Detect which cell encompasses the target text, then output its (X, Y) center coordinate. 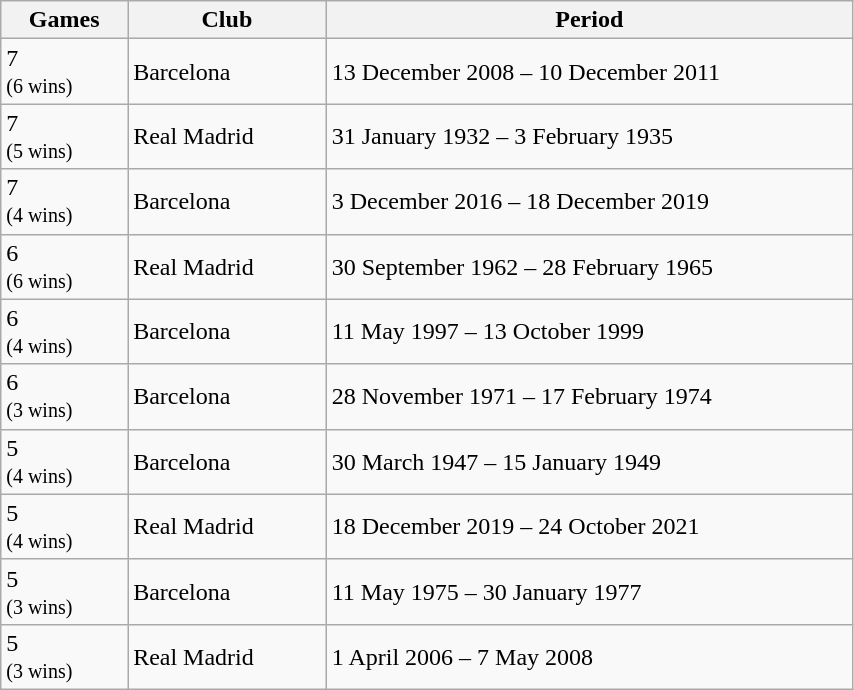
6 (3 wins) (64, 396)
11 May 1997 – 13 October 1999 (589, 332)
7 (4 wins) (64, 202)
Club (228, 20)
6 (4 wins) (64, 332)
30 September 1962 – 28 February 1965 (589, 266)
11 May 1975 – 30 January 1977 (589, 592)
3 December 2016 – 18 December 2019 (589, 202)
7 (6 wins) (64, 72)
31 January 1932 – 3 February 1935 (589, 136)
Games (64, 20)
7 (5 wins) (64, 136)
6 (6 wins) (64, 266)
28 November 1971 – 17 February 1974 (589, 396)
Period (589, 20)
13 December 2008 – 10 December 2011 (589, 72)
30 March 1947 – 15 January 1949 (589, 462)
18 December 2019 – 24 October 2021 (589, 526)
1 April 2006 – 7 May 2008 (589, 656)
